Search for the cell housing the specified text and yield its (X, Y) center coordinate. 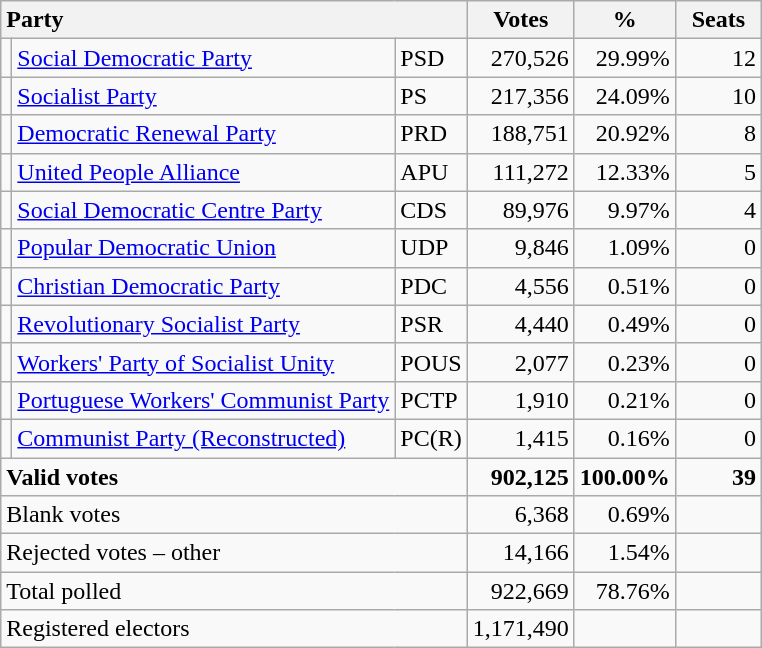
6,368 (520, 515)
UDP (431, 248)
9,846 (520, 248)
Total polled (234, 591)
0.16% (624, 438)
0.51% (624, 286)
PDC (431, 286)
20.92% (624, 134)
Socialist Party (204, 96)
0.69% (624, 515)
Portuguese Workers' Communist Party (204, 400)
10 (718, 96)
902,125 (520, 477)
5 (718, 172)
0.21% (624, 400)
1,171,490 (520, 629)
8 (718, 134)
1,910 (520, 400)
Christian Democratic Party (204, 286)
Votes (520, 20)
1.54% (624, 553)
1.09% (624, 248)
4 (718, 210)
PSR (431, 324)
29.99% (624, 58)
0.23% (624, 362)
Valid votes (234, 477)
Social Democratic Centre Party (204, 210)
Communist Party (Reconstructed) (204, 438)
Revolutionary Socialist Party (204, 324)
89,976 (520, 210)
PS (431, 96)
Rejected votes – other (234, 553)
Seats (718, 20)
PSD (431, 58)
Registered electors (234, 629)
12 (718, 58)
39 (718, 477)
12.33% (624, 172)
188,751 (520, 134)
217,356 (520, 96)
United People Alliance (204, 172)
Popular Democratic Union (204, 248)
Workers' Party of Socialist Unity (204, 362)
POUS (431, 362)
100.00% (624, 477)
APU (431, 172)
78.76% (624, 591)
2,077 (520, 362)
1,415 (520, 438)
PC(R) (431, 438)
9.97% (624, 210)
922,669 (520, 591)
PCTP (431, 400)
Blank votes (234, 515)
24.09% (624, 96)
0.49% (624, 324)
% (624, 20)
14,166 (520, 553)
Social Democratic Party (204, 58)
4,556 (520, 286)
CDS (431, 210)
111,272 (520, 172)
4,440 (520, 324)
PRD (431, 134)
Party (234, 20)
270,526 (520, 58)
Democratic Renewal Party (204, 134)
